Search for the cell housing the specified text and yield its (X, Y) center coordinate. 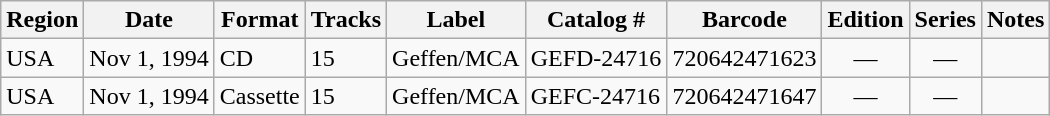
Format (260, 20)
720642471647 (744, 96)
Series (945, 20)
CD (260, 58)
Notes (1015, 20)
720642471623 (744, 58)
Barcode (744, 20)
Cassette (260, 96)
Catalog # (596, 20)
Tracks (346, 20)
GEFC-24716 (596, 96)
Date (149, 20)
Label (456, 20)
Edition (866, 20)
GEFD-24716 (596, 58)
Region (42, 20)
